Find where the given text appears and provide that cell's center as [x, y] coordinate. 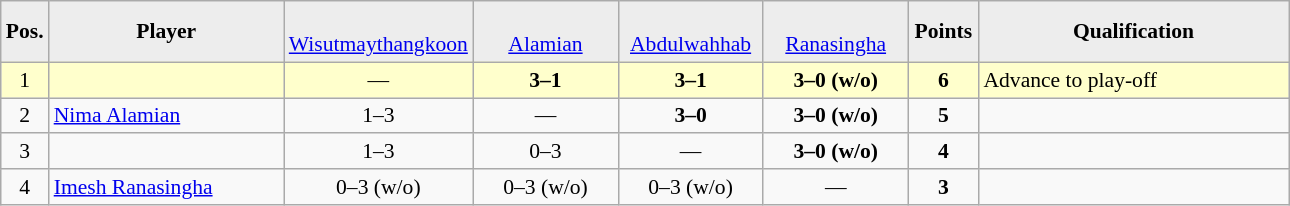
Points [943, 32]
5 [943, 116]
Ranasingha [836, 32]
2 [25, 116]
3–0 [690, 116]
1 [25, 80]
Qualification [1133, 32]
Advance to play-off [1133, 80]
6 [943, 80]
Alamian [546, 32]
Abdulwahhab [690, 32]
Nima Alamian [166, 116]
0–3 [546, 152]
Player [166, 32]
Pos. [25, 32]
Wisutmaythangkoon [378, 32]
Imesh Ranasingha [166, 187]
